Pinpoint the cell where the given text exists, returning its (X, Y) midpoint coordinate. 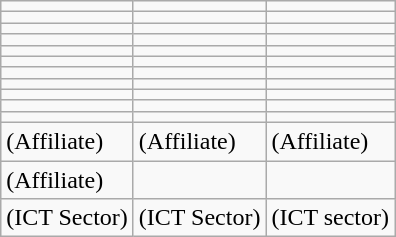
(ICT sector) (330, 218)
